Pinpoint the cell where the given text exists, returning its [X, Y] midpoint coordinate. 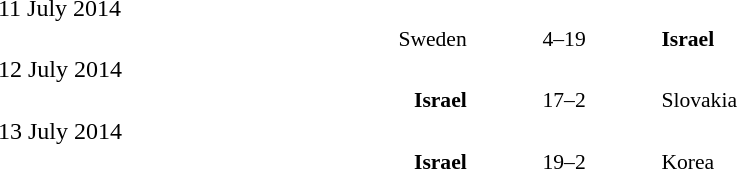
4–19 [564, 38]
17–2 [564, 100]
